Return the (X, Y) coordinate for the center point of the cell that contains the specified text.  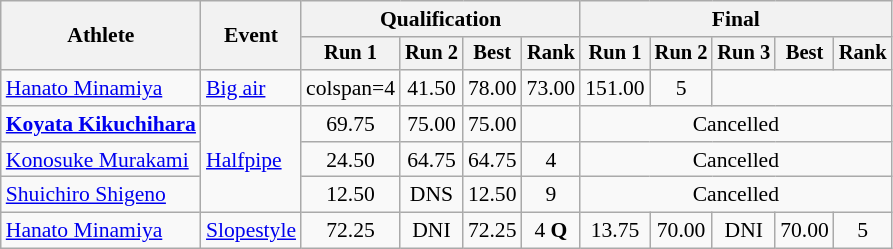
Final (736, 19)
colspan=4 (350, 88)
9 (552, 195)
Halfpipe (251, 160)
151.00 (614, 88)
Run 3 (744, 54)
Qualification (440, 19)
13.75 (614, 231)
4 (552, 160)
78.00 (492, 88)
Slopestyle (251, 231)
73.00 (552, 88)
Event (251, 36)
69.75 (350, 124)
DNS (432, 195)
Shuichiro Shigeno (101, 195)
Konosuke Murakami (101, 160)
41.50 (432, 88)
Athlete (101, 36)
Koyata Kikuchihara (101, 124)
24.50 (350, 160)
4 Q (552, 231)
Big air (251, 88)
